Capture the cell that displays the provided text and extract its (x, y) central coordinate. 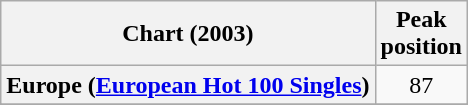
Europe (European Hot 100 Singles) (188, 85)
87 (421, 85)
Chart (2003) (188, 34)
Peakposition (421, 34)
